Search for the cell housing the specified text and yield its [X, Y] center coordinate. 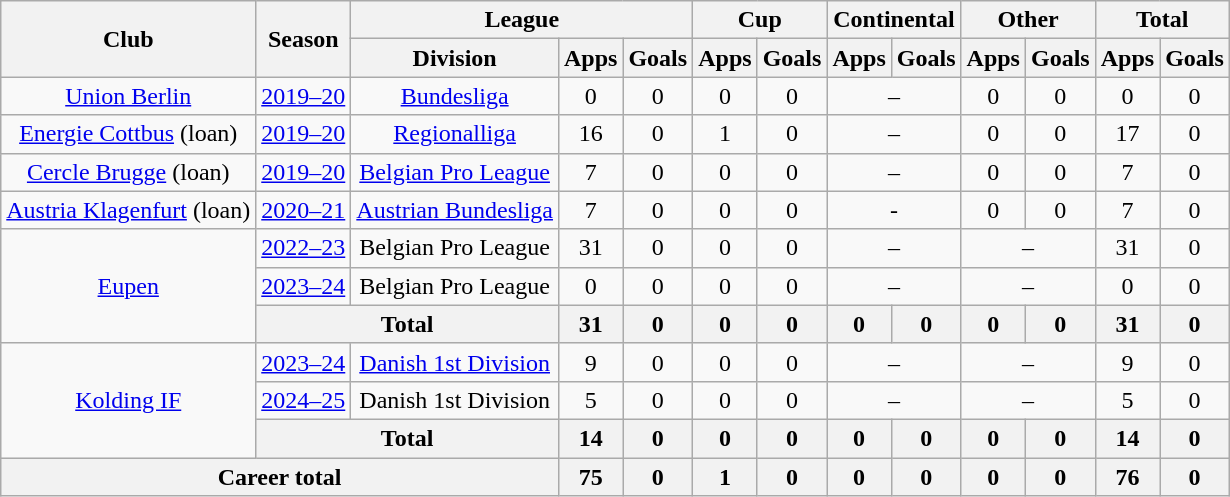
Club [128, 39]
2022–23 [304, 248]
Eupen [128, 286]
Division [455, 58]
Bundesliga [455, 96]
Cercle Brugge (loan) [128, 172]
75 [590, 477]
Union Berlin [128, 96]
76 [1127, 477]
Season [304, 39]
Energie Cottbus (loan) [128, 134]
Cup [760, 20]
League [522, 20]
17 [1127, 134]
Other [1028, 20]
Regionalliga [455, 134]
Career total [280, 477]
16 [590, 134]
Austrian Bundesliga [455, 210]
2020–21 [304, 210]
Kolding IF [128, 400]
2024–25 [304, 400]
Continental [894, 20]
Austria Klagenfurt (loan) [128, 210]
- [894, 210]
